Extract the [x, y] coordinate from the center of the cell holding the provided text.  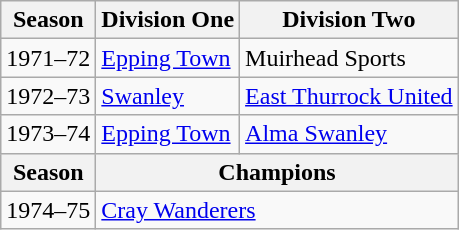
Division One [168, 20]
Swanley [168, 96]
Cray Wanderers [277, 210]
Alma Swanley [350, 134]
1972–73 [48, 96]
Division Two [350, 20]
1974–75 [48, 210]
1971–72 [48, 58]
Champions [277, 172]
1973–74 [48, 134]
East Thurrock United [350, 96]
Muirhead Sports [350, 58]
